Capture the cell that displays the provided text and extract its [x, y] central coordinate. 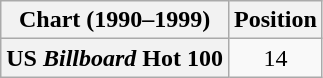
US Billboard Hot 100 [115, 58]
14 [276, 58]
Chart (1990–1999) [115, 20]
Position [276, 20]
